Return [x, y] of the center of cell containing provided text 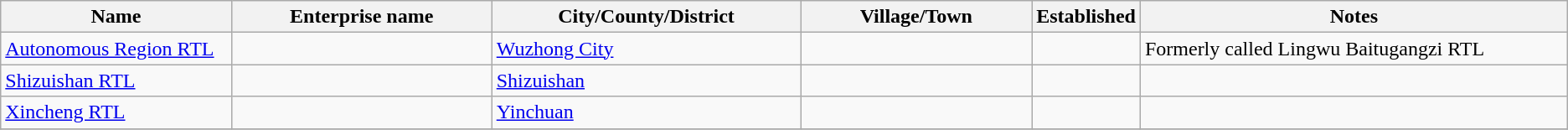
Shizuishan RTL [116, 81]
Xincheng RTL [116, 112]
Village/Town [916, 17]
Name [116, 17]
Established [1086, 17]
City/County/District [647, 17]
Formerly called Lingwu Baitugangzi RTL [1354, 49]
Autonomous Region RTL [116, 49]
Enterprise name [362, 17]
Shizuishan [647, 81]
Yinchuan [647, 112]
Notes [1354, 17]
Wuzhong City [647, 49]
